Output the (x, y) coordinate of the center of the cell containing the given text.  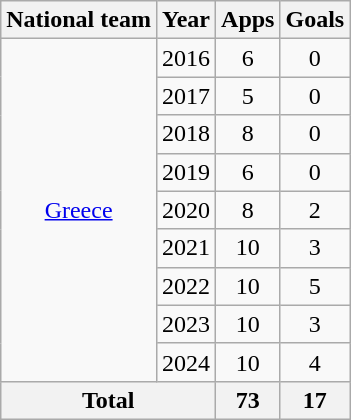
17 (315, 400)
73 (248, 400)
4 (315, 362)
2016 (186, 58)
Goals (315, 20)
2022 (186, 286)
Total (108, 400)
Year (186, 20)
2021 (186, 248)
Apps (248, 20)
Greece (79, 210)
2020 (186, 210)
2023 (186, 324)
2018 (186, 134)
National team (79, 20)
2 (315, 210)
2017 (186, 96)
2024 (186, 362)
2019 (186, 172)
